For the text-containing cell, return its midpoint in (X, Y) coordinate format. 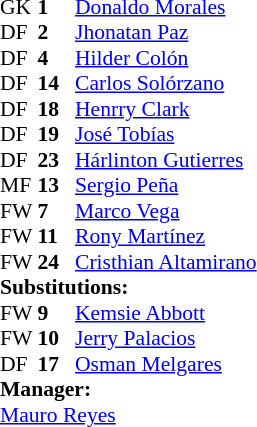
Sergio Peña (166, 185)
Kemsie Abbott (166, 313)
José Tobías (166, 135)
14 (57, 83)
MF (19, 185)
Rony Martínez (166, 237)
11 (57, 237)
Cristhian Altamirano (166, 262)
19 (57, 135)
23 (57, 160)
13 (57, 185)
4 (57, 58)
Carlos Solórzano (166, 83)
7 (57, 211)
Manager: (128, 389)
Jerry Palacios (166, 339)
17 (57, 364)
18 (57, 109)
24 (57, 262)
Osman Melgares (166, 364)
2 (57, 33)
Marco Vega (166, 211)
Substitutions: (128, 287)
9 (57, 313)
10 (57, 339)
Henrry Clark (166, 109)
Hilder Colón (166, 58)
Jhonatan Paz (166, 33)
Hárlinton Gutierres (166, 160)
